Return [x, y] of the center of cell containing provided text 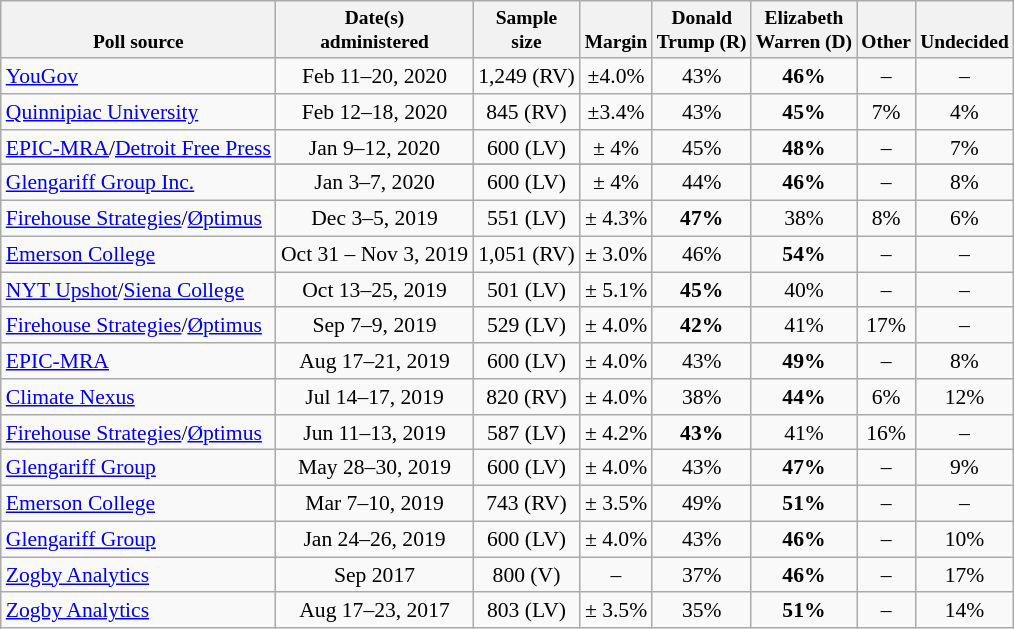
37% [702, 575]
Jan 3–7, 2020 [374, 183]
±4.0% [616, 76]
42% [702, 326]
551 (LV) [526, 219]
ElizabethWarren (D) [804, 30]
± 3.0% [616, 254]
Quinnipiac University [138, 112]
Date(s)administered [374, 30]
820 (RV) [526, 397]
Dec 3–5, 2019 [374, 219]
4% [965, 112]
Other [886, 30]
NYT Upshot/Siena College [138, 290]
Aug 17–23, 2017 [374, 611]
48% [804, 148]
1,051 (RV) [526, 254]
54% [804, 254]
845 (RV) [526, 112]
EPIC-MRA [138, 361]
40% [804, 290]
± 4.2% [616, 433]
35% [702, 611]
YouGov [138, 76]
Mar 7–10, 2019 [374, 504]
±3.4% [616, 112]
12% [965, 397]
Sep 2017 [374, 575]
Jan 24–26, 2019 [374, 540]
EPIC-MRA/Detroit Free Press [138, 148]
Jul 14–17, 2019 [374, 397]
529 (LV) [526, 326]
743 (RV) [526, 504]
Glengariff Group Inc. [138, 183]
16% [886, 433]
Poll source [138, 30]
Jan 9–12, 2020 [374, 148]
Margin [616, 30]
Sep 7–9, 2019 [374, 326]
1,249 (RV) [526, 76]
Oct 31 – Nov 3, 2019 [374, 254]
Samplesize [526, 30]
10% [965, 540]
Feb 11–20, 2020 [374, 76]
501 (LV) [526, 290]
800 (V) [526, 575]
Undecided [965, 30]
14% [965, 611]
May 28–30, 2019 [374, 468]
DonaldTrump (R) [702, 30]
Oct 13–25, 2019 [374, 290]
Feb 12–18, 2020 [374, 112]
Jun 11–13, 2019 [374, 433]
± 5.1% [616, 290]
± 4.3% [616, 219]
Aug 17–21, 2019 [374, 361]
587 (LV) [526, 433]
Climate Nexus [138, 397]
9% [965, 468]
803 (LV) [526, 611]
